Detect which cell encompasses the target text, then output its (X, Y) center coordinate. 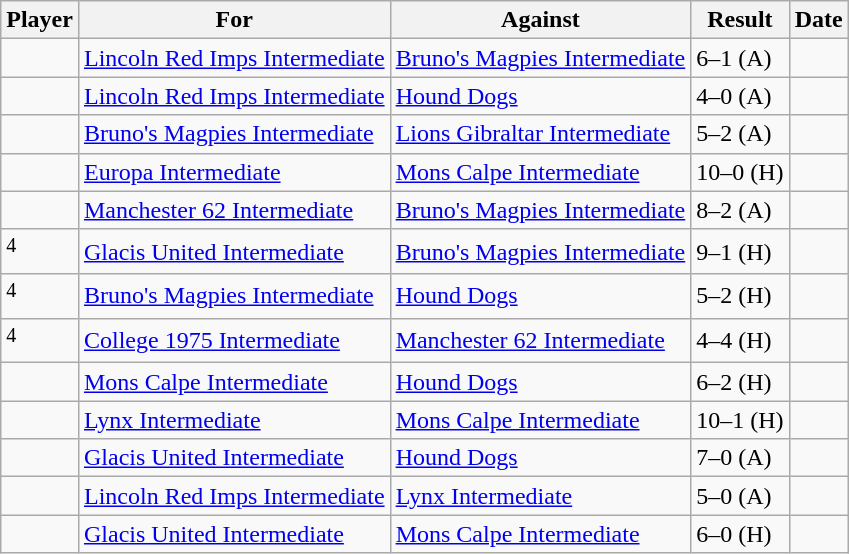
Player (40, 20)
5–0 (A) (740, 496)
Result (740, 20)
4–0 (A) (740, 96)
4–4 (H) (740, 340)
College 1975 Intermediate (234, 340)
6–0 (H) (740, 534)
5–2 (A) (740, 134)
Date (818, 20)
10–1 (H) (740, 420)
Against (540, 20)
10–0 (H) (740, 172)
For (234, 20)
7–0 (A) (740, 458)
Lions Gibraltar Intermediate (540, 134)
Europa Intermediate (234, 172)
9–1 (H) (740, 252)
8–2 (A) (740, 210)
5–2 (H) (740, 296)
6–2 (H) (740, 382)
6–1 (A) (740, 58)
